Find where the given text appears and provide that cell's center as (x, y) coordinate. 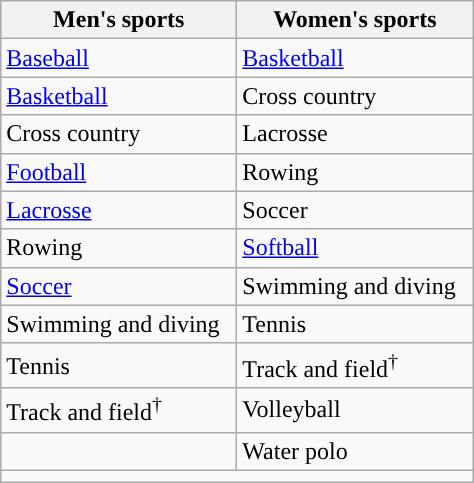
Softball (355, 248)
Volleyball (355, 410)
Men's sports (119, 20)
Football (119, 172)
Baseball (119, 58)
Women's sports (355, 20)
Water polo (355, 451)
